Search for the cell housing the specified text and yield its [x, y] center coordinate. 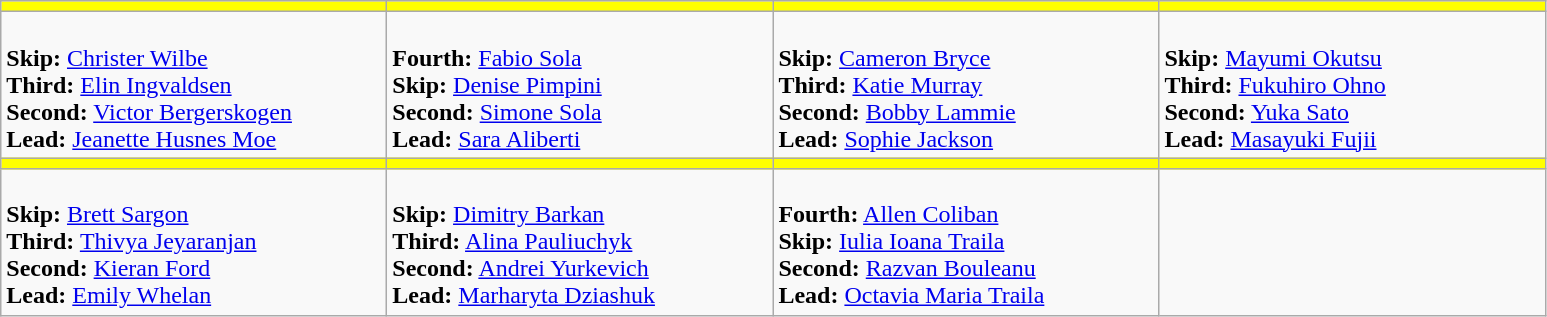
Skip: Mayumi Okutsu Third: Fukuhiro Ohno Second: Yuka Sato Lead: Masayuki Fujii [1352, 85]
Skip: Christer Wilbe Third: Elin Ingvaldsen Second: Victor Bergerskogen Lead: Jeanette Husnes Moe [194, 85]
Skip: Brett Sargon Third: Thivya Jeyaranjan Second: Kieran Ford Lead: Emily Whelan [194, 242]
Fourth: Allen Coliban Skip: Iulia Ioana Traila Second: Razvan Bouleanu Lead: Octavia Maria Traila [966, 242]
Fourth: Fabio Sola Skip: Denise Pimpini Second: Simone Sola Lead: Sara Aliberti [580, 85]
Skip: Cameron Bryce Third: Katie Murray Second: Bobby Lammie Lead: Sophie Jackson [966, 85]
Skip: Dimitry Barkan Third: Alina Pauliuchyk Second: Andrei Yurkevich Lead: Marharyta Dziashuk [580, 242]
